Provide the [x, y] coordinate of the cell's center where the given text is located.  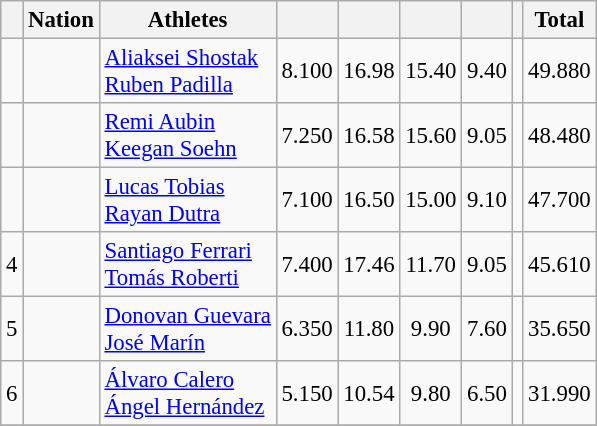
16.58 [369, 136]
Athletes [188, 20]
4 [12, 264]
49.880 [560, 72]
Santiago FerrariTomás Roberti [188, 264]
6.350 [307, 330]
7.60 [487, 330]
Donovan GuevaraJosé Marín [188, 330]
16.98 [369, 72]
9.40 [487, 72]
15.40 [431, 72]
45.610 [560, 264]
5 [12, 330]
Nation [61, 20]
7.100 [307, 200]
17.46 [369, 264]
Remi AubinKeegan Soehn [188, 136]
47.700 [560, 200]
Lucas TobiasRayan Dutra [188, 200]
15.60 [431, 136]
35.650 [560, 330]
8.100 [307, 72]
11.70 [431, 264]
9.10 [487, 200]
7.250 [307, 136]
9.90 [431, 330]
7.400 [307, 264]
16.50 [369, 200]
Total [560, 20]
11.80 [369, 330]
48.480 [560, 136]
15.00 [431, 200]
Aliaksei ShostakRuben Padilla [188, 72]
